Scan for the cell matching the given text and deliver its [X, Y] coordinate at center. 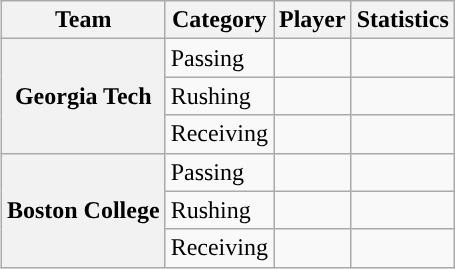
Boston College [83, 210]
Statistics [402, 20]
Georgia Tech [83, 96]
Category [219, 20]
Team [83, 20]
Player [313, 20]
